Output the [x, y] coordinate of the center of the cell containing the given text.  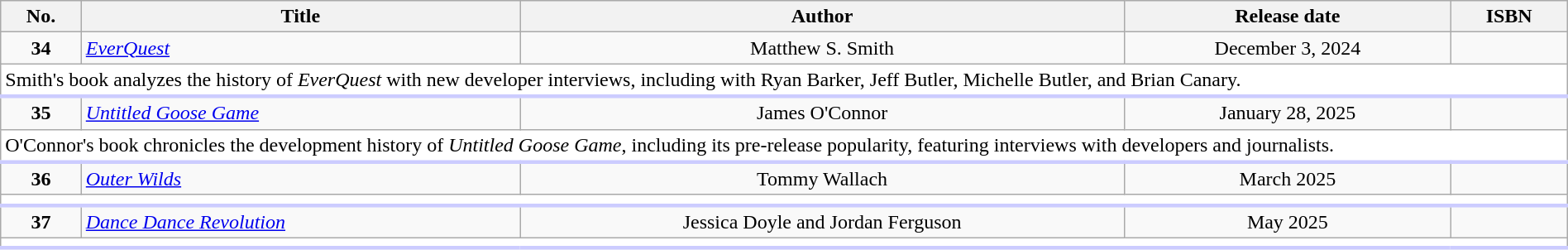
Tommy Wallach [822, 179]
March 2025 [1288, 179]
Release date [1288, 17]
Untitled Goose Game [300, 113]
No. [41, 17]
EverQuest [300, 48]
36 [41, 179]
May 2025 [1288, 222]
Title [300, 17]
Jessica Doyle and Jordan Ferguson [822, 222]
December 3, 2024 [1288, 48]
James O'Connor [822, 113]
34 [41, 48]
37 [41, 222]
35 [41, 113]
Outer Wilds [300, 179]
Matthew S. Smith [822, 48]
Dance Dance Revolution [300, 222]
Author [822, 17]
January 28, 2025 [1288, 113]
ISBN [1508, 17]
